Capture the cell that displays the provided text and extract its [X, Y] central coordinate. 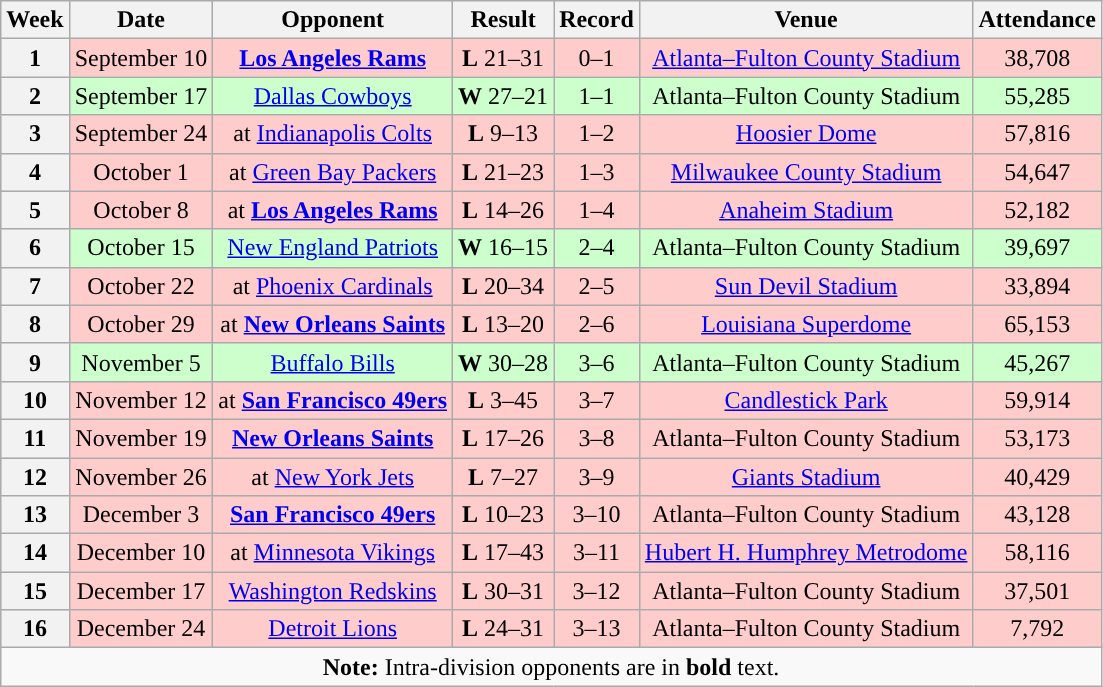
December 17 [141, 591]
Hubert H. Humphrey Metrodome [806, 553]
Attendance [1037, 20]
9 [35, 362]
September 10 [141, 58]
at New Orleans Saints [333, 324]
L 30–31 [504, 591]
1 [35, 58]
Result [504, 20]
65,153 [1037, 324]
13 [35, 515]
2 [35, 96]
L 7–27 [504, 477]
Date [141, 20]
October 15 [141, 248]
L 21–31 [504, 58]
Hoosier Dome [806, 134]
7 [35, 286]
Record [597, 20]
5 [35, 210]
L 21–23 [504, 172]
7,792 [1037, 629]
November 26 [141, 477]
Giants Stadium [806, 477]
L 17–26 [504, 438]
0–1 [597, 58]
12 [35, 477]
38,708 [1037, 58]
September 17 [141, 96]
L 9–13 [504, 134]
2–5 [597, 286]
37,501 [1037, 591]
59,914 [1037, 400]
6 [35, 248]
16 [35, 629]
2–4 [597, 248]
at Minnesota Vikings [333, 553]
3–7 [597, 400]
4 [35, 172]
58,116 [1037, 553]
Dallas Cowboys [333, 96]
at Phoenix Cardinals [333, 286]
3–12 [597, 591]
L 10–23 [504, 515]
54,647 [1037, 172]
Louisiana Superdome [806, 324]
14 [35, 553]
Week [35, 20]
L 3–45 [504, 400]
Note: Intra-division opponents are in bold text. [552, 667]
L 24–31 [504, 629]
52,182 [1037, 210]
Anaheim Stadium [806, 210]
3–6 [597, 362]
53,173 [1037, 438]
45,267 [1037, 362]
W 30–28 [504, 362]
October 1 [141, 172]
December 10 [141, 553]
W 16–15 [504, 248]
3–8 [597, 438]
at New York Jets [333, 477]
Candlestick Park [806, 400]
3–13 [597, 629]
L 13–20 [504, 324]
October 22 [141, 286]
15 [35, 591]
October 29 [141, 324]
39,697 [1037, 248]
Detroit Lions [333, 629]
New England Patriots [333, 248]
at Green Bay Packers [333, 172]
Milwaukee County Stadium [806, 172]
San Francisco 49ers [333, 515]
L 14–26 [504, 210]
Sun Devil Stadium [806, 286]
at Indianapolis Colts [333, 134]
1–1 [597, 96]
September 24 [141, 134]
November 19 [141, 438]
1–3 [597, 172]
December 3 [141, 515]
December 24 [141, 629]
3 [35, 134]
10 [35, 400]
at Los Angeles Rams [333, 210]
October 8 [141, 210]
Buffalo Bills [333, 362]
33,894 [1037, 286]
at San Francisco 49ers [333, 400]
57,816 [1037, 134]
Venue [806, 20]
Opponent [333, 20]
2–6 [597, 324]
L 17–43 [504, 553]
Los Angeles Rams [333, 58]
55,285 [1037, 96]
3–11 [597, 553]
L 20–34 [504, 286]
43,128 [1037, 515]
3–10 [597, 515]
40,429 [1037, 477]
November 12 [141, 400]
New Orleans Saints [333, 438]
3–9 [597, 477]
1–4 [597, 210]
1–2 [597, 134]
W 27–21 [504, 96]
November 5 [141, 362]
Washington Redskins [333, 591]
11 [35, 438]
8 [35, 324]
